Detect which cell encompasses the target text, then output its (X, Y) center coordinate. 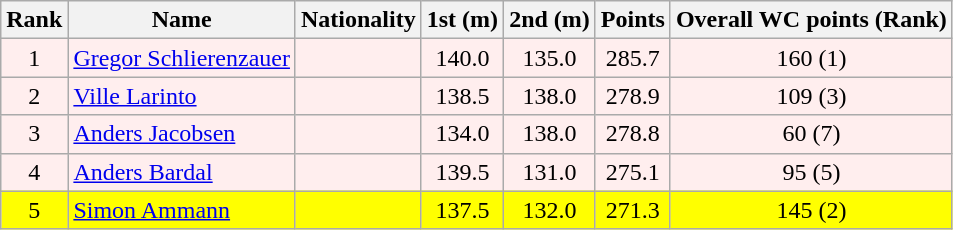
3 (34, 134)
2 (34, 96)
Simon Ammann (182, 210)
95 (5) (811, 172)
135.0 (550, 58)
109 (3) (811, 96)
Gregor Schlierenzauer (182, 58)
Ville Larinto (182, 96)
1st (m) (462, 20)
278.8 (632, 134)
137.5 (462, 210)
2nd (m) (550, 20)
134.0 (462, 134)
145 (2) (811, 210)
138.5 (462, 96)
275.1 (632, 172)
271.3 (632, 210)
139.5 (462, 172)
Points (632, 20)
278.9 (632, 96)
1 (34, 58)
Nationality (358, 20)
60 (7) (811, 134)
160 (1) (811, 58)
285.7 (632, 58)
5 (34, 210)
Overall WC points (Rank) (811, 20)
140.0 (462, 58)
Name (182, 20)
Anders Jacobsen (182, 134)
4 (34, 172)
Anders Bardal (182, 172)
131.0 (550, 172)
Rank (34, 20)
132.0 (550, 210)
